Detect which cell encompasses the target text, then output its [x, y] center coordinate. 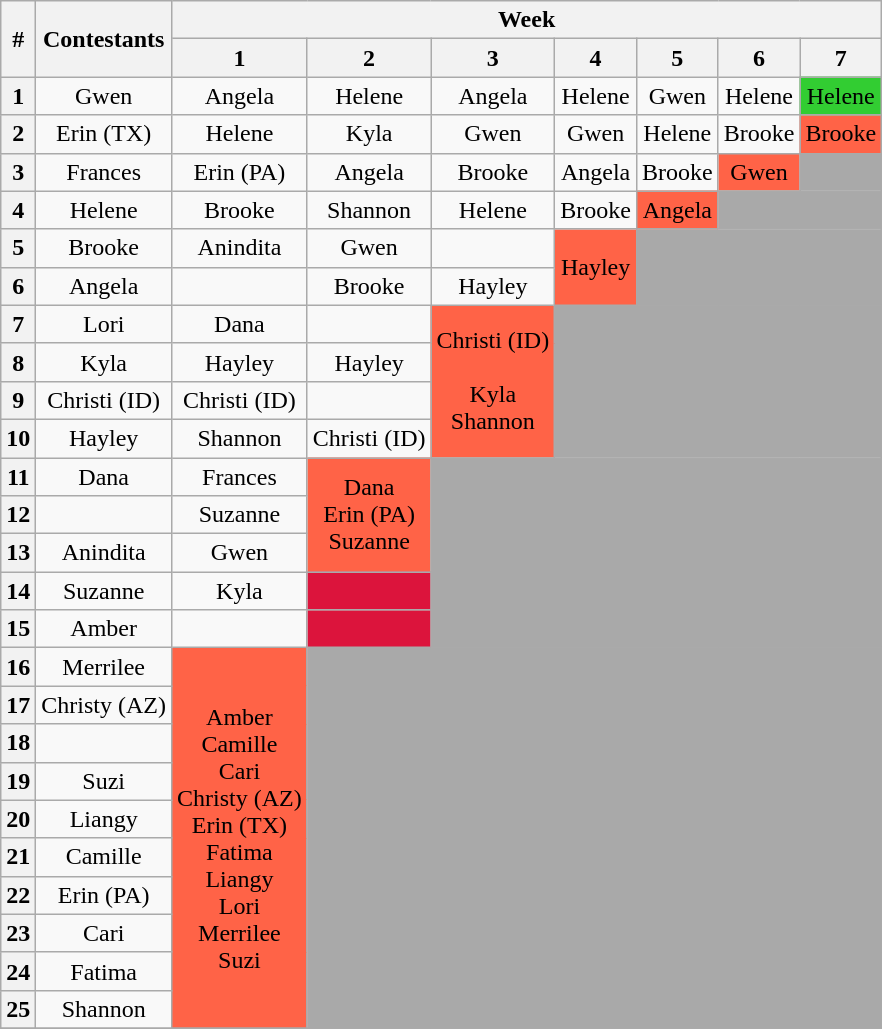
15 [18, 629]
11 [18, 477]
18 [18, 743]
Camille [104, 857]
Fatima [104, 971]
Christi (ID)KylaShannon [493, 381]
Amber [104, 629]
# [18, 39]
21 [18, 857]
Lori [104, 324]
25 [18, 1009]
Merrilee [104, 667]
13 [18, 553]
10 [18, 438]
24 [18, 971]
Contestants [104, 39]
Erin (TX) [104, 134]
20 [18, 819]
12 [18, 515]
14 [18, 591]
8 [18, 362]
23 [18, 933]
22 [18, 895]
Week [527, 20]
16 [18, 667]
17 [18, 705]
19 [18, 781]
AmberCamilleCariChristy (AZ)Erin (TX)FatimaLiangyLoriMerrileeSuzi [240, 838]
Cari [104, 933]
Liangy [104, 819]
Christy (AZ) [104, 705]
DanaErin (PA)Suzanne [369, 515]
Suzi [104, 781]
9 [18, 400]
